Locate the cell with the specified text and output its (x, y) center coordinate. 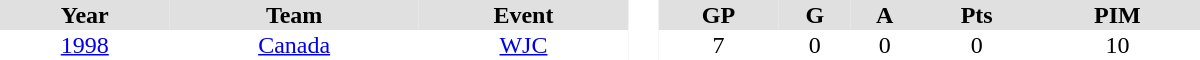
Team (294, 15)
GP (718, 15)
G (815, 15)
1998 (85, 45)
7 (718, 45)
WJC (524, 45)
PIM (1118, 15)
Canada (294, 45)
Pts (976, 15)
Year (85, 15)
10 (1118, 45)
A (885, 15)
Event (524, 15)
